Output the (X, Y) coordinate of the center of the cell containing the given text.  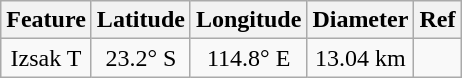
Longitude (248, 20)
114.8° E (248, 58)
Latitude (140, 20)
Diameter (360, 20)
13.04 km (360, 58)
Feature (46, 20)
Izsak T (46, 58)
23.2° S (140, 58)
Ref (438, 20)
